Search for the cell housing the specified text and yield its (x, y) center coordinate. 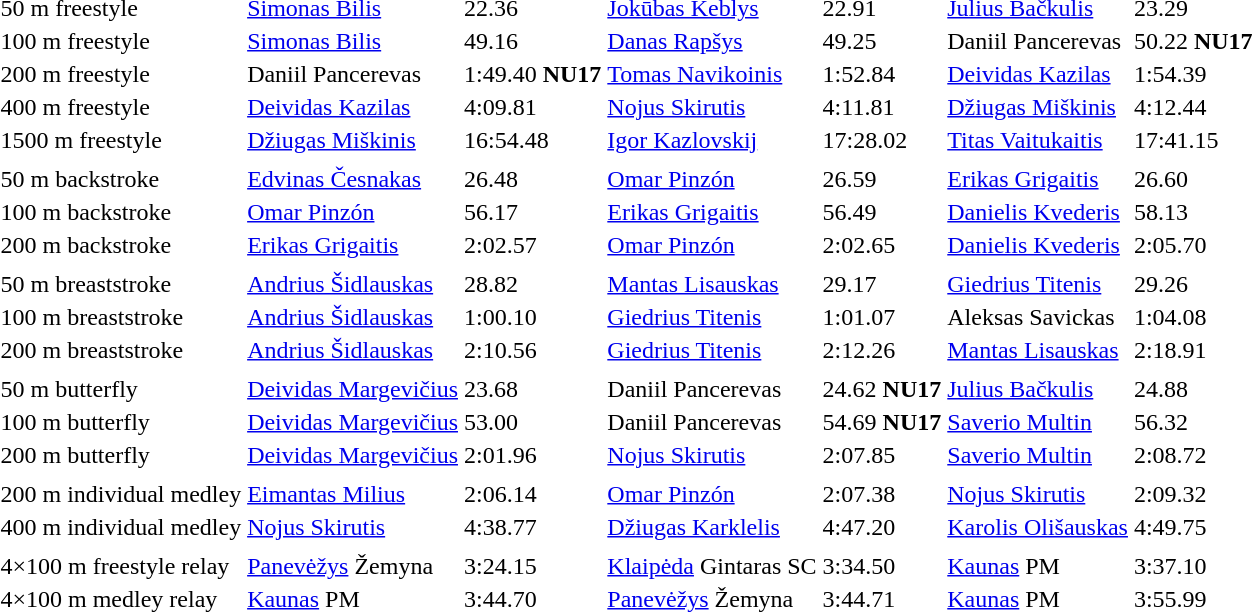
Kaunas PM (1038, 566)
4:47.20 (882, 527)
2:02.65 (882, 245)
Klaipėda Gintaras SC (712, 566)
2:06.14 (532, 494)
26.59 (882, 179)
56.17 (532, 212)
26.48 (532, 179)
Eimantas Milius (353, 494)
54.69 NU17 (882, 422)
49.25 (882, 41)
2:07.38 (882, 494)
Igor Kazlovskij (712, 140)
4:09.81 (532, 107)
2:10.56 (532, 350)
Tomas Navikoinis (712, 74)
29.17 (882, 284)
Titas Vaitukaitis (1038, 140)
16:54.48 (532, 140)
28.82 (532, 284)
4:38.77 (532, 527)
Karolis Olišauskas (1038, 527)
24.62 NU17 (882, 389)
Aleksas Savickas (1038, 317)
Julius Bačkulis (1038, 389)
2:01.96 (532, 455)
2:12.26 (882, 350)
53.00 (532, 422)
Džiugas Karklelis (712, 527)
1:01.07 (882, 317)
1:52.84 (882, 74)
23.68 (532, 389)
Danas Rapšys (712, 41)
3:24.15 (532, 566)
1:00.10 (532, 317)
1:49.40 NU17 (532, 74)
Edvinas Česnakas (353, 179)
Panevėžys Žemyna (353, 566)
2:07.85 (882, 455)
49.16 (532, 41)
4:11.81 (882, 107)
56.49 (882, 212)
2:02.57 (532, 245)
3:34.50 (882, 566)
Simonas Bilis (353, 41)
17:28.02 (882, 140)
